Determine the [X, Y] coordinate at the center of the cell enclosing the given text.  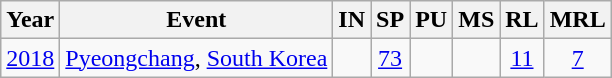
Year [30, 20]
7 [578, 58]
MS [476, 20]
PU [432, 20]
Event [196, 20]
MRL [578, 20]
IN [352, 20]
SP [390, 20]
11 [522, 58]
RL [522, 20]
2018 [30, 58]
73 [390, 58]
Pyeongchang, South Korea [196, 58]
